Search for the cell housing the specified text and yield its [x, y] center coordinate. 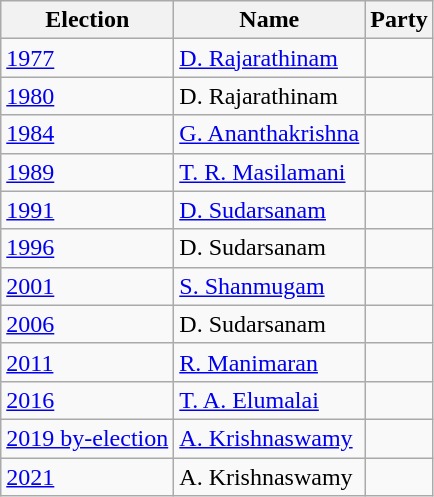
1991 [88, 210]
Election [88, 20]
2011 [88, 362]
G. Ananthakrishna [270, 134]
T. R. Masilamani [270, 172]
1996 [88, 248]
Party [399, 20]
Name [270, 20]
T. A. Elumalai [270, 400]
S. Shanmugam [270, 286]
2021 [88, 477]
1984 [88, 134]
R. Manimaran [270, 362]
2001 [88, 286]
1980 [88, 96]
2006 [88, 324]
2016 [88, 400]
1977 [88, 58]
1989 [88, 172]
2019 by-election [88, 438]
